Identify which cell holds the provided text, then report its (x, y) central coordinate. 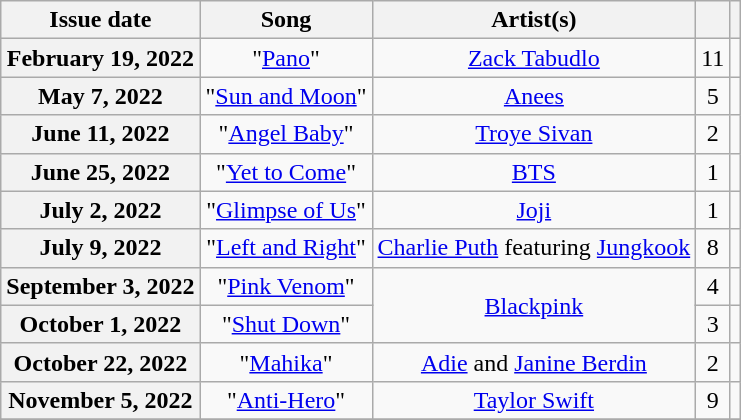
Blackpink (534, 305)
Troye Sivan (534, 134)
October 1, 2022 (100, 324)
5 (713, 96)
3 (713, 324)
4 (713, 286)
Anees (534, 96)
Song (286, 20)
February 19, 2022 (100, 58)
"Sun and Moon" (286, 96)
BTS (534, 172)
"Pink Venom" (286, 286)
"Left and Right" (286, 248)
"Yet to Come" (286, 172)
"Angel Baby" (286, 134)
Taylor Swift (534, 400)
Issue date (100, 20)
November 5, 2022 (100, 400)
"Pano" (286, 58)
Zack Tabudlo (534, 58)
9 (713, 400)
October 22, 2022 (100, 362)
Joji (534, 210)
8 (713, 248)
"Anti-Hero" (286, 400)
"Mahika" (286, 362)
June 25, 2022 (100, 172)
June 11, 2022 (100, 134)
Charlie Puth featuring Jungkook (534, 248)
September 3, 2022 (100, 286)
"Shut Down" (286, 324)
July 2, 2022 (100, 210)
11 (713, 58)
May 7, 2022 (100, 96)
Artist(s) (534, 20)
"Glimpse of Us" (286, 210)
Adie and Janine Berdin (534, 362)
July 9, 2022 (100, 248)
